Capture the cell that displays the provided text and extract its (x, y) central coordinate. 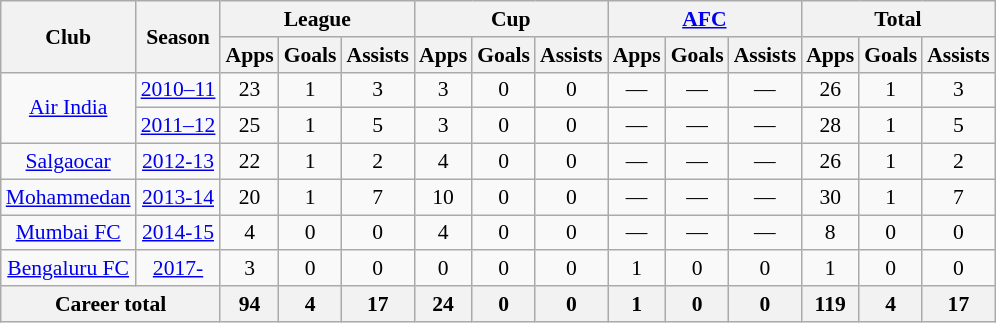
Club (68, 36)
Career total (111, 304)
23 (249, 90)
24 (443, 304)
2014-15 (178, 233)
119 (830, 304)
2017- (178, 269)
Air India (68, 108)
Season (178, 36)
Bengaluru FC (68, 269)
AFC (705, 19)
Mohammedan (68, 197)
20 (249, 197)
8 (830, 233)
25 (249, 126)
10 (443, 197)
Cup (511, 19)
28 (830, 126)
94 (249, 304)
2012-13 (178, 162)
30 (830, 197)
Total (898, 19)
2011–12 (178, 126)
22 (249, 162)
League (317, 19)
2010–11 (178, 90)
2013-14 (178, 197)
Mumbai FC (68, 233)
Salgaocar (68, 162)
